Output the (X, Y) coordinate of the center of the cell containing the given text.  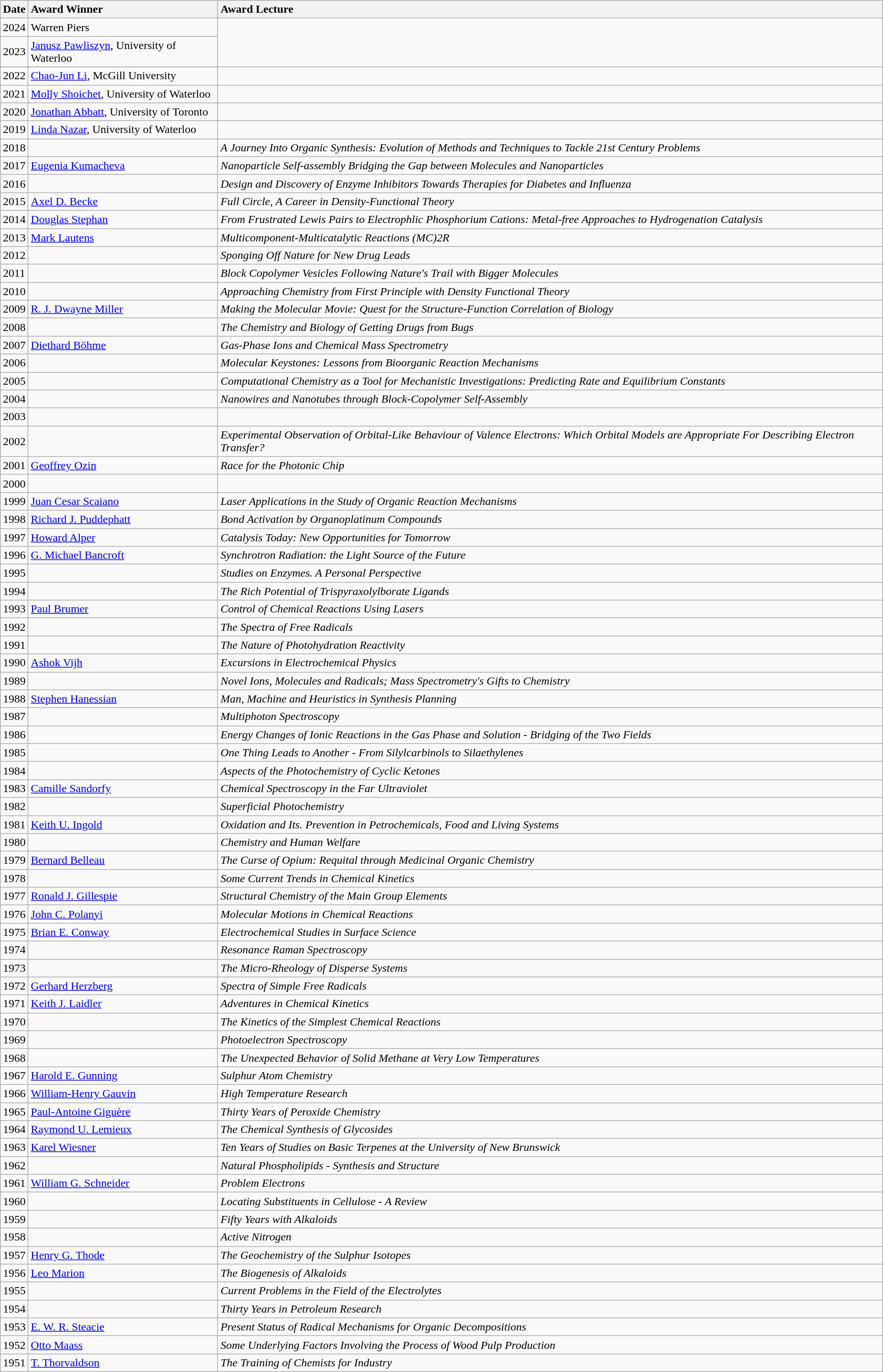
2008 (14, 327)
Douglas Stephan (123, 219)
G. Michael Bancroft (123, 555)
Aspects of the Photochemistry of Cyclic Ketones (550, 770)
1958 (14, 1237)
1966 (14, 1093)
Nanoparticle Self-assembly Bridging the Gap between Molecules and Nanoparticles (550, 165)
Chemistry and Human Welfare (550, 843)
1964 (14, 1130)
The Spectra of Free Radicals (550, 627)
Chemical Spectroscopy in the Far Ultraviolet (550, 788)
2010 (14, 291)
Howard Alper (123, 537)
The Nature of Photohydration Reactivity (550, 645)
1962 (14, 1165)
Thirty Years in Petroleum Research (550, 1309)
The Geochemistry of the Sulphur Isotopes (550, 1255)
Axel D. Becke (123, 201)
Chao-Jun Li, McGill University (123, 76)
R. J. Dwayne Miller (123, 309)
1981 (14, 825)
1993 (14, 609)
Raymond U. Lemieux (123, 1130)
Molly Shoichet, University of Waterloo (123, 94)
1955 (14, 1291)
2022 (14, 76)
1961 (14, 1183)
The Rich Potential of Trispyraxolylborate Ligands (550, 591)
Date (14, 9)
Molecular Motions in Chemical Reactions (550, 914)
2012 (14, 256)
Gerhard Herzberg (123, 986)
Locating Substituents in Cellulose - A Review (550, 1201)
Structural Chemistry of the Main Group Elements (550, 896)
2021 (14, 94)
1977 (14, 896)
1986 (14, 735)
1968 (14, 1058)
Karel Wiesner (123, 1148)
Multiphoton Spectroscopy (550, 717)
Leo Marion (123, 1273)
2020 (14, 112)
Active Nitrogen (550, 1237)
Bond Activation by Organoplatinum Compounds (550, 519)
Photoelectron Spectroscopy (550, 1040)
1978 (14, 878)
The Training of Chemists for Industry (550, 1363)
1972 (14, 986)
Sponging Off Nature for New Drug Leads (550, 256)
Man, Machine and Heuristics in Synthesis Planning (550, 699)
1999 (14, 501)
Resonance Raman Spectroscopy (550, 950)
Fifty Years with Alkaloids (550, 1219)
The Micro-Rheology of Disperse Systems (550, 968)
Full Circle, A Career in Density-Functional Theory (550, 201)
1988 (14, 699)
Otto Maass (123, 1345)
1971 (14, 1004)
Camille Sandorfy (123, 788)
William G. Schneider (123, 1183)
1980 (14, 843)
Stephen Hanessian (123, 699)
Multicomponent-Multicatalytic Reactions (MC)2R (550, 237)
Geoffrey Ozin (123, 465)
1983 (14, 788)
Laser Applications in the Study of Organic Reaction Mechanisms (550, 501)
2011 (14, 273)
Linda Nazar, University of Waterloo (123, 130)
Block Copolymer Vesicles Following Nature's Trail with Bigger Molecules (550, 273)
Superficial Photochemistry (550, 806)
William-Henry Gauvin (123, 1093)
High Temperature Research (550, 1093)
Control of Chemical Reactions Using Lasers (550, 609)
1997 (14, 537)
The Curse of Opium: Requital through Medicinal Organic Chemistry (550, 860)
1987 (14, 717)
Nanowires and Nanotubes through Block-Copolymer Self-Assembly (550, 399)
Some Current Trends in Chemical Kinetics (550, 878)
From Frustrated Lewis Pairs to Electrophlic Phosphorium Cations: Metal-free Approaches to Hydrogenation Catalysis (550, 219)
Paul Brumer (123, 609)
Warren Piers (123, 27)
2017 (14, 165)
Natural Phospholipids - Synthesis and Structure (550, 1165)
Catalysis Today: New Opportunities for Tomorrow (550, 537)
Jonathan Abbatt, University of Toronto (123, 112)
1952 (14, 1345)
The Chemical Synthesis of Glycosides (550, 1130)
1979 (14, 860)
1953 (14, 1327)
1951 (14, 1363)
1963 (14, 1148)
One Thing Leads to Another - From Silylcarbinols to Silaethylenes (550, 752)
1991 (14, 645)
Janusz Pawliszyn, University of Waterloo (123, 52)
2013 (14, 237)
2024 (14, 27)
2001 (14, 465)
Ashok Vijh (123, 663)
Current Problems in the Field of the Electrolytes (550, 1291)
Ten Years of Studies on Basic Terpenes at the University of New Brunswick (550, 1148)
2019 (14, 130)
Computational Chemistry as a Tool for Mechanistic Investigations: Predicting Rate and Equilibrium Constants (550, 381)
Diethard Böhme (123, 345)
Race for the Photonic Chip (550, 465)
Electrochemical Studies in Surface Science (550, 932)
2000 (14, 483)
1957 (14, 1255)
1976 (14, 914)
2007 (14, 345)
Brian E. Conway (123, 932)
Energy Changes of Ionic Reactions in the Gas Phase and Solution - Bridging of the Two Fields (550, 735)
1960 (14, 1201)
1973 (14, 968)
The Chemistry and Biology of Getting Drugs from Bugs (550, 327)
2004 (14, 399)
1969 (14, 1040)
1989 (14, 681)
1970 (14, 1022)
Excursions in Electrochemical Physics (550, 663)
2023 (14, 52)
1996 (14, 555)
Keith U. Ingold (123, 825)
1990 (14, 663)
1974 (14, 950)
Experimental Observation of Orbital-Like Behaviour of Valence Electrons: Which Orbital Models are Appropriate For Describing Electron Transfer? (550, 441)
Bernard Belleau (123, 860)
Adventures in Chemical Kinetics (550, 1004)
Spectra of Simple Free Radicals (550, 986)
E. W. R. Steacie (123, 1327)
Harold E. Gunning (123, 1075)
Award Lecture (550, 9)
1982 (14, 806)
Gas-Phase Ions and Chemical Mass Spectrometry (550, 345)
The Biogenesis of Alkaloids (550, 1273)
The Kinetics of the Simplest Chemical Reactions (550, 1022)
2018 (14, 148)
Some Underlying Factors Involving the Process of Wood Pulp Production (550, 1345)
1959 (14, 1219)
Richard J. Puddephatt (123, 519)
Ronald J. Gillespie (123, 896)
2005 (14, 381)
Paul-Antoine Giguère (123, 1111)
Thirty Years of Peroxide Chemistry (550, 1111)
2015 (14, 201)
1995 (14, 573)
Synchrotron Radiation: the Light Source of the Future (550, 555)
Mark Lautens (123, 237)
T. Thorvaldson (123, 1363)
1954 (14, 1309)
John C. Polanyi (123, 914)
Oxidation and Its. Prevention in Petrochemicals, Food and Living Systems (550, 825)
Sulphur Atom Chemistry (550, 1075)
The Unexpected Behavior of Solid Methane at Very Low Temperatures (550, 1058)
Eugenia Kumacheva (123, 165)
Molecular Keystones: Lessons from Bioorganic Reaction Mechanisms (550, 363)
1998 (14, 519)
Henry G. Thode (123, 1255)
1975 (14, 932)
Problem Electrons (550, 1183)
Keith J. Laidler (123, 1004)
2006 (14, 363)
Present Status of Radical Mechanisms for Organic Decompositions (550, 1327)
2009 (14, 309)
1956 (14, 1273)
Design and Discovery of Enzyme Inhibitors Towards Therapies for Diabetes and Influenza (550, 183)
1992 (14, 627)
Approaching Chemistry from First Principle with Density Functional Theory (550, 291)
1965 (14, 1111)
1985 (14, 752)
A Journey Into Organic Synthesis: Evolution of Methods and Techniques to Tackle 21st Century Problems (550, 148)
2003 (14, 417)
2002 (14, 441)
1994 (14, 591)
2016 (14, 183)
Novel Ions, Molecules and Radicals; Mass Spectrometry's Gifts to Chemistry (550, 681)
Award Winner (123, 9)
Studies on Enzymes. A Personal Perspective (550, 573)
1967 (14, 1075)
Making the Molecular Movie: Quest for the Structure-Function Correlation of Biology (550, 309)
Juan Cesar Scaiano (123, 501)
2014 (14, 219)
1984 (14, 770)
